Locate the cell with the specified text and output its [X, Y] center coordinate. 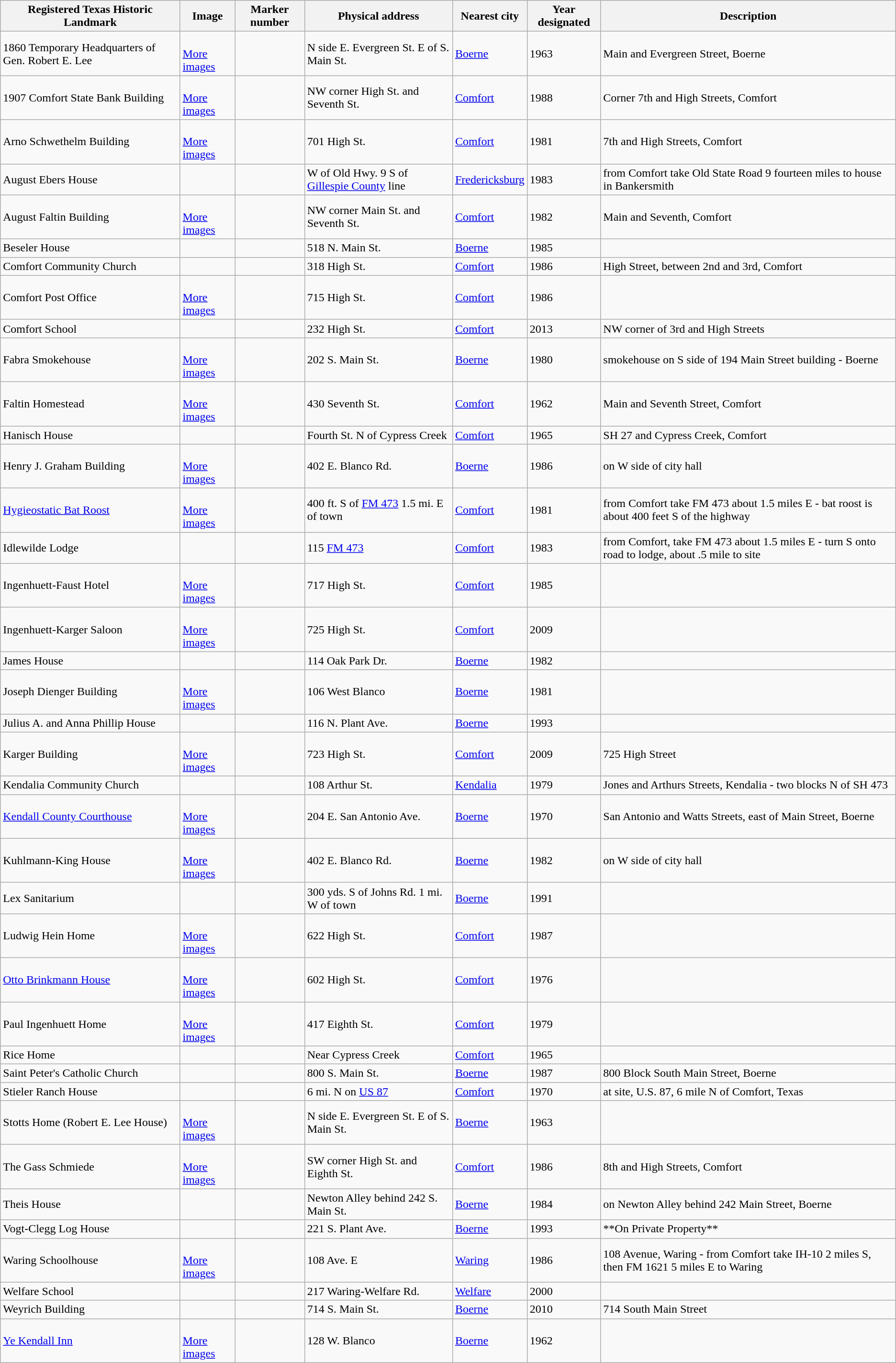
232 High St. [378, 328]
Vogt-Clegg Log House [90, 1229]
NW corner Main St. and Seventh St. [378, 217]
Comfort Post Office [90, 297]
Comfort Community Church [90, 266]
Weyrich Building [90, 1309]
Stieler Ranch House [90, 1092]
Registered Texas Historic Landmark [90, 16]
NW corner High St. and Seventh St. [378, 98]
701 High St. [378, 142]
Year designated [564, 16]
Corner 7th and High Streets, Comfort [748, 98]
The Gass Schmiede [90, 1167]
Ingenhuett-Karger Saloon [90, 630]
Saint Peter's Catholic Church [90, 1073]
Nearest city [490, 16]
Welfare School [90, 1291]
NW corner of 3rd and High Streets [748, 328]
James House [90, 661]
2013 [564, 328]
August Ebers House [90, 179]
108 Arthur St. [378, 785]
Main and Seventh, Comfort [748, 217]
725 High Street [748, 754]
8th and High Streets, Comfort [748, 1167]
Fredericksburg [490, 179]
518 N. Main St. [378, 248]
Image [208, 16]
715 High St. [378, 297]
Lex Sanitarium [90, 898]
300 yds. S of Johns Rd. 1 mi. W of town [378, 898]
800 Block South Main Street, Boerne [748, 1073]
Kendalia [490, 785]
Ingenhuett-Faust Hotel [90, 586]
smokehouse on S side of 194 Main Street building - Boerne [748, 360]
Ludwig Hein Home [90, 935]
6 mi. N on US 87 [378, 1092]
725 High St. [378, 630]
Welfare [490, 1291]
Jones and Arthurs Streets, Kendalia - two blocks N of SH 473 [748, 785]
417 Eighth St. [378, 1024]
106 West Blanco [378, 692]
Beseler House [90, 248]
Arno Schwethelm Building [90, 142]
318 High St. [378, 266]
High Street, between 2nd and 3rd, Comfort [748, 266]
Fourth St. N of Cypress Creek [378, 435]
Ye Kendall Inn [90, 1340]
1988 [564, 98]
SW corner High St. and Eighth St. [378, 1167]
800 S. Main St. [378, 1073]
Near Cypress Creek [378, 1055]
Kendall County Courthouse [90, 816]
Hygieostatic Bat Roost [90, 510]
1976 [564, 980]
723 High St. [378, 754]
Otto Brinkmann House [90, 980]
Paul Ingenhuett Home [90, 1024]
on Newton Alley behind 242 Main Street, Boerne [748, 1205]
7th and High Streets, Comfort [748, 142]
Waring [490, 1260]
202 S. Main St. [378, 360]
San Antonio and Watts Streets, east of Main Street, Boerne [748, 816]
2010 [564, 1309]
Fabra Smokehouse [90, 360]
Kendalia Community Church [90, 785]
Joseph Dienger Building [90, 692]
622 High St. [378, 935]
714 S. Main St. [378, 1309]
Waring Schoolhouse [90, 1260]
1907 Comfort State Bank Building [90, 98]
Kuhlmann-King House [90, 860]
SH 27 and Cypress Creek, Comfort [748, 435]
1984 [564, 1205]
714 South Main Street [748, 1309]
400 ft. S of FM 473 1.5 mi. E of town [378, 510]
2000 [564, 1291]
115 FM 473 [378, 548]
Main and Evergreen Street, Boerne [748, 54]
1980 [564, 360]
from Comfort take Old State Road 9 fourteen miles to house in Bankersmith [748, 179]
1991 [564, 898]
114 Oak Park Dr. [378, 661]
Rice Home [90, 1055]
Comfort School [90, 328]
**On Private Property** [748, 1229]
Marker number [270, 16]
108 Avenue, Waring - from Comfort take IH-10 2 miles S, then FM 1621 5 miles E to Waring [748, 1260]
from Comfort, take FM 473 about 1.5 miles E - turn S onto road to lodge, about .5 mile to site [748, 548]
at site, U.S. 87, 6 mile N of Comfort, Texas [748, 1092]
from Comfort take FM 473 about 1.5 miles E - bat roost is about 400 feet S of the highway [748, 510]
430 Seventh St. [378, 404]
1860 Temporary Headquarters of Gen. Robert E. Lee [90, 54]
221 S. Plant Ave. [378, 1229]
602 High St. [378, 980]
W of Old Hwy. 9 S of Gillespie County line [378, 179]
128 W. Blanco [378, 1340]
Newton Alley behind 242 S. Main St. [378, 1205]
Henry J. Graham Building [90, 466]
Karger Building [90, 754]
116 N. Plant Ave. [378, 723]
Julius A. and Anna Phillip House [90, 723]
Idlewilde Lodge [90, 548]
217 Waring-Welfare Rd. [378, 1291]
108 Ave. E [378, 1260]
Main and Seventh Street, Comfort [748, 404]
Stotts Home (Robert E. Lee House) [90, 1123]
August Faltin Building [90, 217]
717 High St. [378, 586]
Faltin Homestead [90, 404]
Theis House [90, 1205]
Physical address [378, 16]
Description [748, 16]
204 E. San Antonio Ave. [378, 816]
Hanisch House [90, 435]
